Capture the cell that displays the provided text and extract its [x, y] central coordinate. 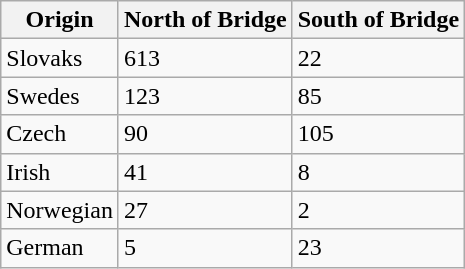
8 [378, 172]
90 [205, 134]
German [60, 248]
123 [205, 96]
Czech [60, 134]
North of Bridge [205, 20]
85 [378, 96]
41 [205, 172]
Origin [60, 20]
Swedes [60, 96]
2 [378, 210]
613 [205, 58]
South of Bridge [378, 20]
Slovaks [60, 58]
Norwegian [60, 210]
Irish [60, 172]
105 [378, 134]
22 [378, 58]
23 [378, 248]
5 [205, 248]
27 [205, 210]
